Search for the cell housing the specified text and yield its (X, Y) center coordinate. 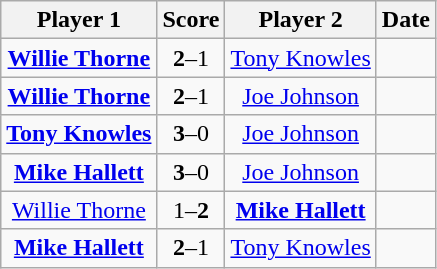
1–2 (191, 210)
Date (406, 20)
Player 2 (300, 20)
Player 1 (79, 20)
Score (191, 20)
